Detect which cell encompasses the target text, then output its [x, y] center coordinate. 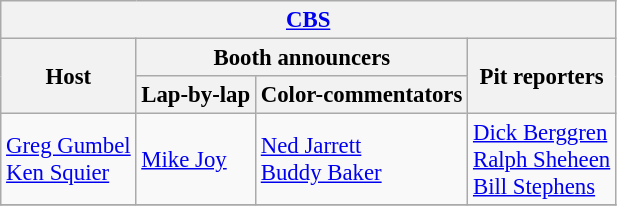
Host [68, 76]
Lap-by-lap [196, 95]
CBS [308, 20]
Greg Gumbel Ken Squier [68, 160]
Pit reporters [542, 76]
Ned Jarrett Buddy Baker [361, 160]
Dick Berggren Ralph Sheheen Bill Stephens [542, 160]
Color-commentators [361, 95]
Mike Joy [196, 160]
Booth announcers [302, 58]
